For the text-containing cell, return its midpoint in [X, Y] coordinate format. 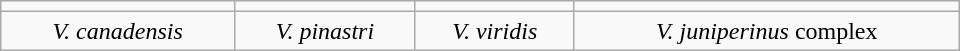
V. canadensis [118, 31]
V. viridis [494, 31]
V. juniperinus complex [766, 31]
V. pinastri [326, 31]
